Output the (x, y) coordinate of the center of the cell containing the given text.  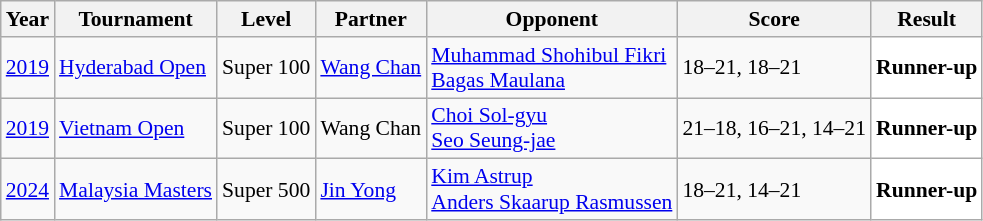
Hyderabad Open (136, 68)
Kim Astrup Anders Skaarup Rasmussen (552, 190)
Super 500 (266, 190)
Result (926, 19)
Jin Yong (370, 190)
18–21, 14–21 (774, 190)
Choi Sol-gyu Seo Seung-jae (552, 128)
Malaysia Masters (136, 190)
21–18, 16–21, 14–21 (774, 128)
Vietnam Open (136, 128)
Year (28, 19)
Score (774, 19)
Level (266, 19)
Partner (370, 19)
Opponent (552, 19)
18–21, 18–21 (774, 68)
Muhammad Shohibul Fikri Bagas Maulana (552, 68)
2024 (28, 190)
Tournament (136, 19)
